Search for the cell housing the specified text and yield its (X, Y) center coordinate. 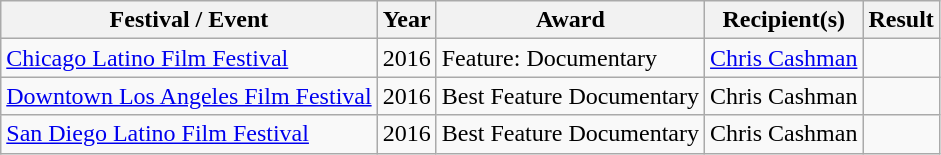
Year (406, 20)
Chicago Latino Film Festival (189, 58)
Result (901, 20)
Downtown Los Angeles Film Festival (189, 96)
Award (570, 20)
San Diego Latino Film Festival (189, 134)
Festival / Event (189, 20)
Feature: Documentary (570, 58)
Recipient(s) (784, 20)
